Detect which cell encompasses the target text, then output its [x, y] center coordinate. 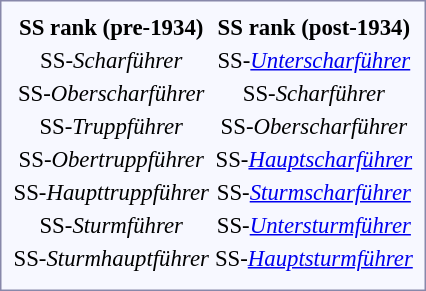
SS-Haupttruppführer [111, 192]
SS rank (post-1934) [314, 27]
SS-Unterscharführer [314, 60]
SS-Untersturmführer [314, 225]
SS-Hauptscharführer [314, 159]
SS-Obertruppführer [111, 159]
SS rank (pre-1934) [111, 27]
SS-Sturmführer [111, 225]
SS-Sturmhauptführer [111, 258]
SS-Sturmscharführer [314, 192]
SS-Truppführer [111, 126]
SS-Hauptsturmführer [314, 258]
